Extract the [X, Y] coordinate from the center of the cell holding the provided text.  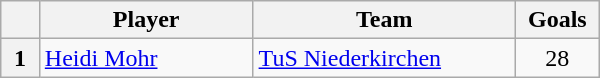
Player [146, 20]
Goals [557, 20]
Team [384, 20]
TuS Niederkirchen [384, 58]
Heidi Mohr [146, 58]
28 [557, 58]
1 [20, 58]
